Provide the [X, Y] coordinate of the cell's center where the given text is located.  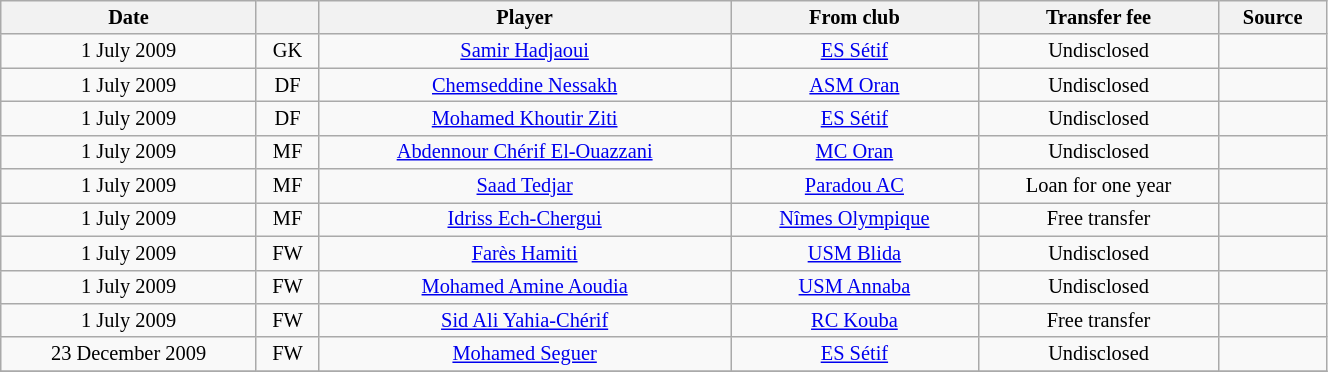
Date [129, 17]
Mohamed Amine Aoudia [525, 287]
USM Annaba [855, 287]
Idriss Ech-Chergui [525, 219]
Mohamed Khoutir Ziti [525, 118]
From club [855, 17]
Farès Hamiti [525, 253]
Transfer fee [1098, 17]
MC Oran [855, 152]
Mohamed Seguer [525, 354]
ASM Oran [855, 85]
Player [525, 17]
Loan for one year [1098, 186]
Paradou AC [855, 186]
Chemseddine Nessakh [525, 85]
Abdennour Chérif El-Ouazzani [525, 152]
Source [1273, 17]
USM Blida [855, 253]
Nîmes Olympique [855, 219]
Sid Ali Yahia-Chérif [525, 320]
GK [287, 51]
Saad Tedjar [525, 186]
RC Kouba [855, 320]
23 December 2009 [129, 354]
Samir Hadjaoui [525, 51]
